From the cell containing the given text, extract its center point as [x, y] coordinate. 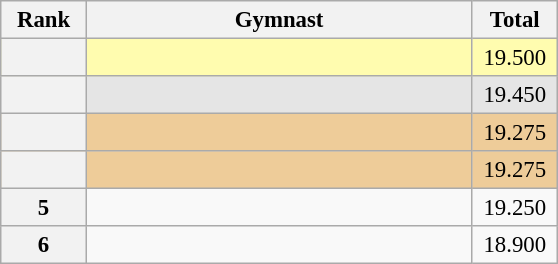
5 [44, 208]
19.450 [515, 95]
19.250 [515, 208]
6 [44, 245]
Rank [44, 20]
Total [515, 20]
18.900 [515, 245]
19.500 [515, 58]
Gymnast [279, 20]
